From the cell containing the given text, extract its center point as [X, Y] coordinate. 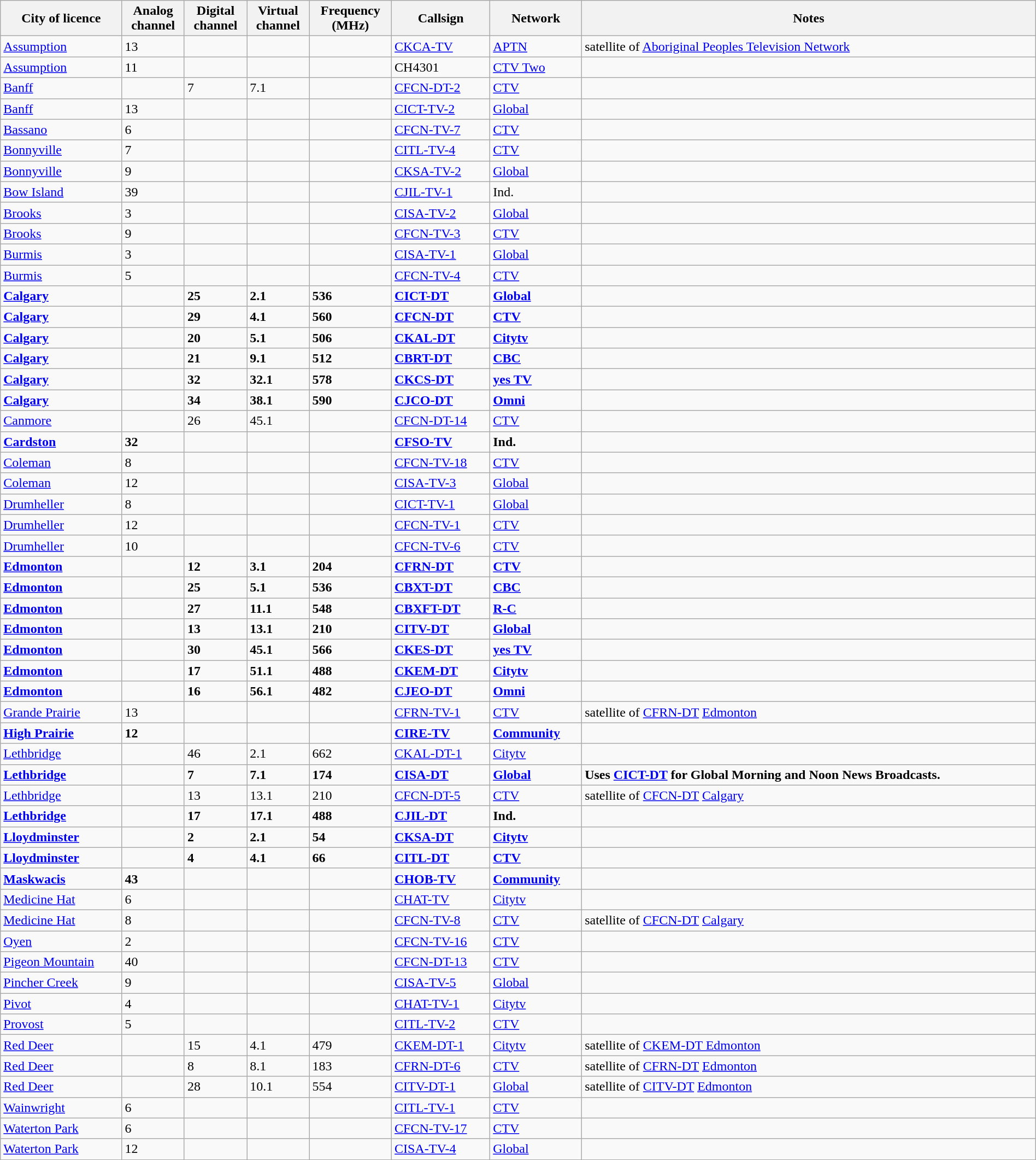
CITL-TV-2 [441, 1024]
27 [215, 608]
CISA-TV-4 [441, 1149]
CKEM-DT-1 [441, 1045]
CFRN-DT [441, 566]
CICT-TV-2 [441, 109]
Bow Island [61, 192]
CFCN-DT-5 [441, 795]
3.1 [278, 566]
Virtual channel [278, 19]
CBXFT-DT [441, 608]
CITV-DT [441, 629]
CISA-TV-5 [441, 983]
590 [351, 400]
Wainwright [61, 1108]
Frequency (MHz) [351, 19]
38.1 [278, 400]
CKSA-TV-2 [441, 171]
CISA-DT [441, 775]
CJEO-DT [441, 692]
51.1 [278, 671]
9.1 [278, 359]
Grande Prairie [61, 712]
183 [351, 1066]
CHOB-TV [441, 878]
CISA-TV-1 [441, 254]
CFCN-TV-8 [441, 920]
15 [215, 1045]
CITV-DT-1 [441, 1087]
CICT-TV-1 [441, 504]
CITL-TV-4 [441, 150]
CKCA-TV [441, 46]
8.1 [278, 1066]
16 [215, 692]
CFCN-DT [441, 317]
66 [351, 858]
578 [351, 379]
CH4301 [441, 67]
APTN [536, 46]
CFCN-TV-18 [441, 462]
CFCN-TV-6 [441, 546]
CFCN-TV-4 [441, 275]
CFCN-DT-2 [441, 88]
CKES-DT [441, 650]
204 [351, 566]
CFCN-TV-3 [441, 233]
479 [351, 1045]
39 [153, 192]
46 [215, 754]
CJIL-DT [441, 816]
Analogchannel [153, 19]
Notes [809, 19]
satellite of CKEM-DT Edmonton [809, 1045]
548 [351, 608]
CISA-TV-2 [441, 213]
10 [153, 546]
CKEM-DT [441, 671]
566 [351, 650]
Maskwacis [61, 878]
CKSA-DT [441, 837]
satellite of CITV-DT Edmonton [809, 1087]
Network [536, 19]
CFCN-TV-17 [441, 1128]
CFRN-TV-1 [441, 712]
554 [351, 1087]
CBXT-DT [441, 587]
CHAT-TV [441, 899]
20 [215, 338]
CTV Two [536, 67]
Uses CICT-DT for Global Morning and Noon News Broadcasts. [809, 775]
482 [351, 692]
174 [351, 775]
CFCN-DT-13 [441, 962]
CITL-TV-1 [441, 1108]
560 [351, 317]
CICT-DT [441, 296]
City of licence [61, 19]
30 [215, 650]
11.1 [278, 608]
506 [351, 338]
29 [215, 317]
43 [153, 878]
CFCN-TV-7 [441, 130]
CKAL-DT-1 [441, 754]
satellite of Aboriginal Peoples Television Network [809, 46]
10.1 [278, 1087]
Cardston [61, 442]
CKAL-DT [441, 338]
CFRN-DT-6 [441, 1066]
56.1 [278, 692]
34 [215, 400]
26 [215, 421]
32.1 [278, 379]
CITL-DT [441, 858]
Pincher Creek [61, 983]
40 [153, 962]
CBRT-DT [441, 359]
Digitalchannel [215, 19]
Canmore [61, 421]
CJIL-TV-1 [441, 192]
Bassano [61, 130]
CISA-TV-3 [441, 483]
17.1 [278, 816]
Oyen [61, 941]
21 [215, 359]
CJCO-DT [441, 400]
Pigeon Mountain [61, 962]
CIRE-TV [441, 733]
11 [153, 67]
CFCN-TV-1 [441, 525]
CFSO-TV [441, 442]
662 [351, 754]
CHAT-TV-1 [441, 1004]
CFCN-DT-14 [441, 421]
High Prairie [61, 733]
28 [215, 1087]
CFCN-TV-16 [441, 941]
512 [351, 359]
54 [351, 837]
Callsign [441, 19]
R-C [536, 608]
CKCS-DT [441, 379]
Provost [61, 1024]
Pivot [61, 1004]
